Scan for the cell matching the given text and deliver its [x, y] coordinate at center. 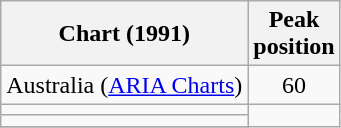
Peakposition [294, 34]
Australia (ARIA Charts) [124, 85]
Chart (1991) [124, 34]
60 [294, 85]
